Determine the (X, Y) coordinate at the center of the cell enclosing the given text.  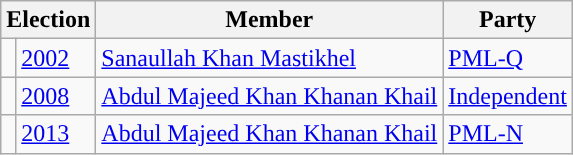
2013 (56, 134)
PML-Q (508, 58)
Election (48, 20)
Member (270, 20)
Independent (508, 96)
Party (508, 20)
2002 (56, 58)
Sanaullah Khan Mastikhel (270, 58)
PML-N (508, 134)
2008 (56, 96)
